Find where the given text appears and provide that cell's center as (X, Y) coordinate. 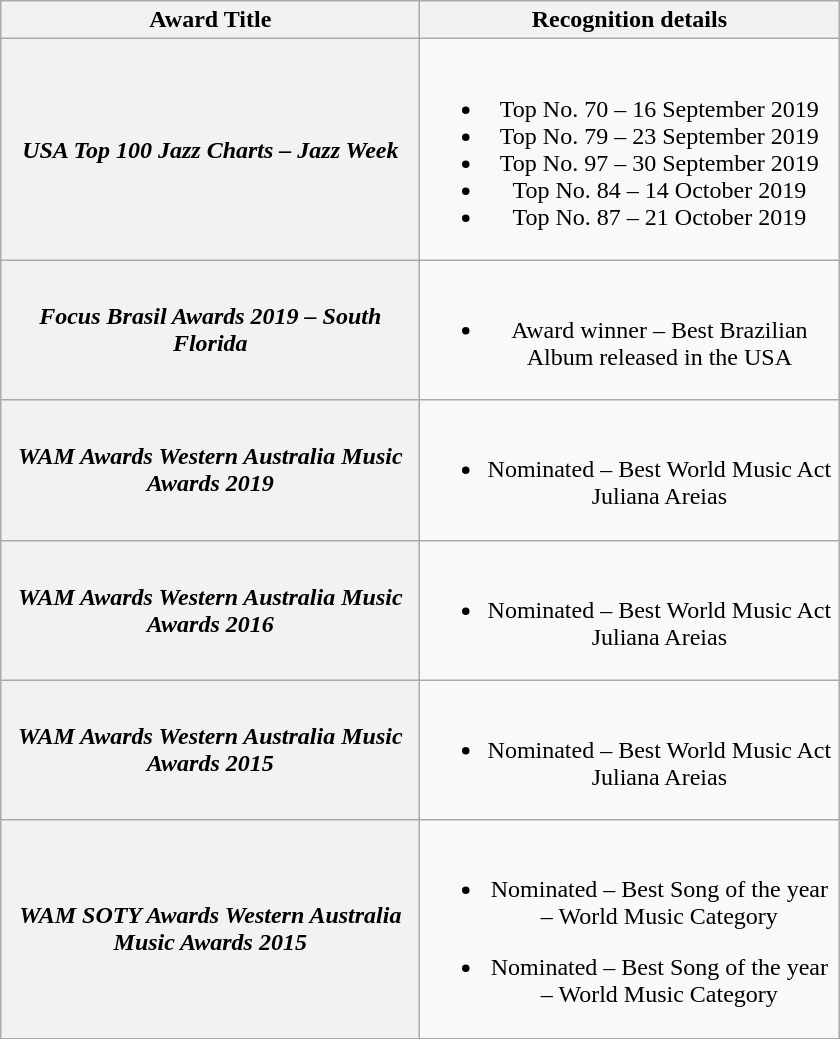
Focus Brasil Awards 2019 – South Florida (210, 330)
WAM SOTY Awards Western Australia Music Awards 2015 (210, 929)
WAM Awards Western Australia Music Awards 2015 (210, 750)
Top No. 70 – 16 September 2019Top No. 79 – 23 September 2019Top No. 97 – 30 September 2019Top No. 84 – 14 October 2019Top No. 87 – 21 October 2019 (630, 150)
Nominated – Best Song of the year – World Music CategoryNominated – Best Song of the year – World Music Category (630, 929)
Award winner – Best Brazilian Album released in the USA (630, 330)
Award Title (210, 20)
WAM Awards Western Australia Music Awards 2019 (210, 470)
Recognition details (630, 20)
WAM Awards Western Australia Music Awards 2016 (210, 610)
USA Top 100 Jazz Charts – Jazz Week (210, 150)
